Return (x, y) of the center of cell containing provided text 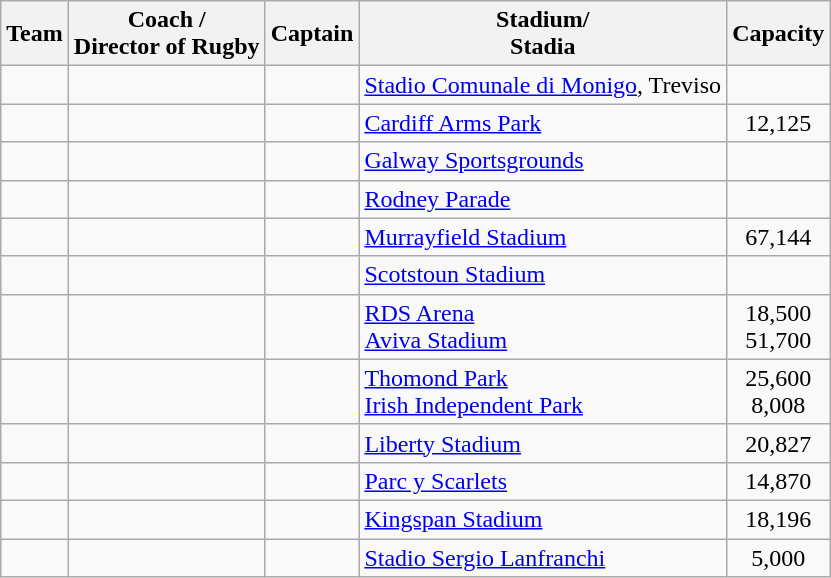
Scotstoun Stadium (543, 275)
RDS ArenaAviva Stadium (543, 326)
67,144 (778, 237)
Murrayfield Stadium (543, 237)
Captain (312, 34)
20,827 (778, 443)
Stadio Comunale di Monigo, Treviso (543, 85)
12,125 (778, 123)
Capacity (778, 34)
Thomond ParkIrish Independent Park (543, 392)
Coach /Director of Rugby (166, 34)
25,6008,008 (778, 392)
18,50051,700 (778, 326)
Liberty Stadium (543, 443)
Stadio Sergio Lanfranchi (543, 557)
Parc y Scarlets (543, 481)
5,000 (778, 557)
14,870 (778, 481)
Galway Sportsgrounds (543, 161)
18,196 (778, 519)
Rodney Parade (543, 199)
Stadium/Stadia (543, 34)
Kingspan Stadium (543, 519)
Team (35, 34)
Cardiff Arms Park (543, 123)
